Output the (x, y) coordinate of the center of the cell containing the given text.  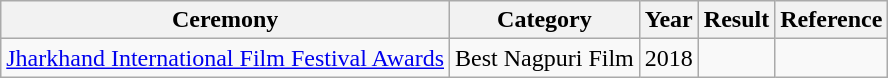
Category (545, 20)
Year (668, 20)
Reference (832, 20)
Best Nagpuri Film (545, 58)
Jharkhand International Film Festival Awards (226, 58)
Result (736, 20)
2018 (668, 58)
Ceremony (226, 20)
